Provide the [x, y] coordinate of the cell's center where the given text is located.  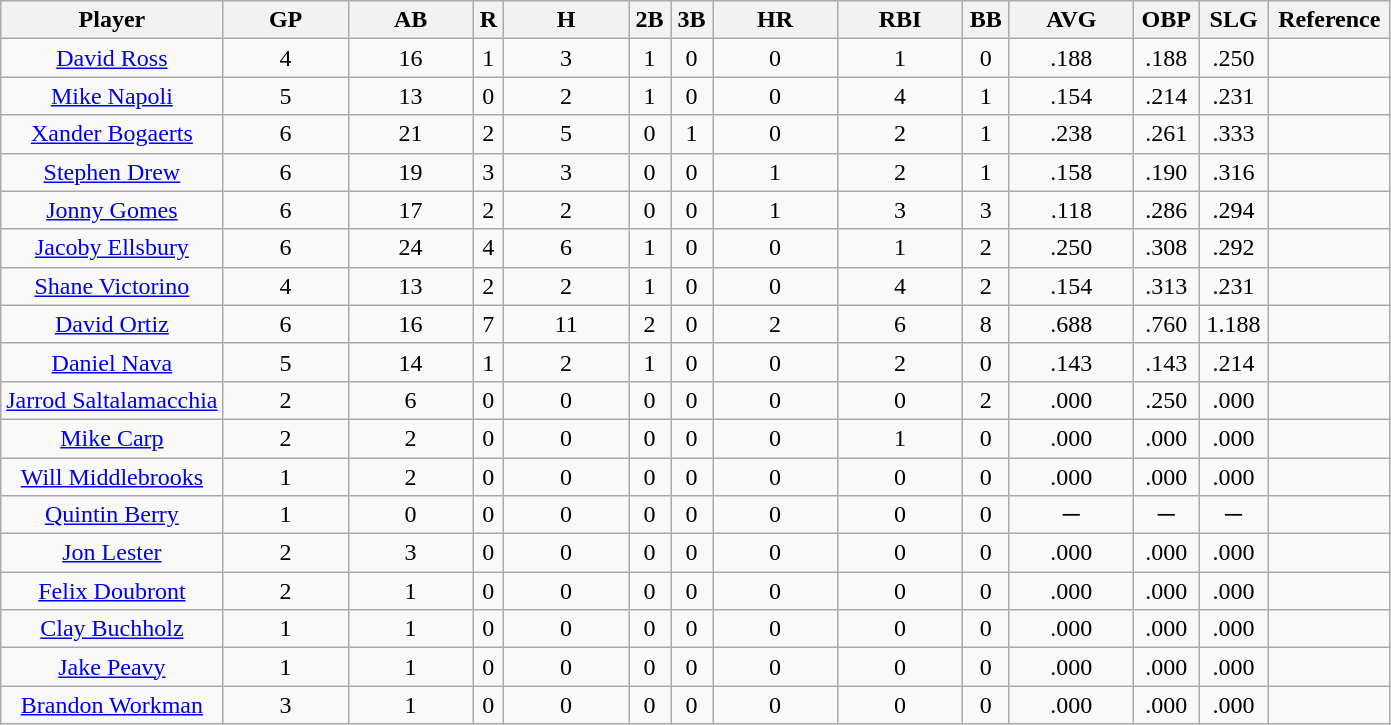
Daniel Nava [112, 362]
Will Middlebrooks [112, 477]
2B [650, 20]
BB [986, 20]
Jacoby Ellsbury [112, 248]
14 [410, 362]
8 [986, 324]
Shane Victorino [112, 286]
Jon Lester [112, 553]
7 [488, 324]
1.188 [1234, 324]
OBP [1166, 20]
.292 [1234, 248]
17 [410, 210]
3B [692, 20]
Xander Bogaerts [112, 134]
11 [566, 324]
21 [410, 134]
Mike Napoli [112, 96]
.308 [1166, 248]
SLG [1234, 20]
David Ross [112, 58]
Player [112, 20]
Jake Peavy [112, 667]
David Ortiz [112, 324]
AB [410, 20]
.286 [1166, 210]
Reference [1330, 20]
Felix Doubront [112, 591]
Stephen Drew [112, 172]
R [488, 20]
Jarrod Saltalamacchia [112, 400]
.190 [1166, 172]
.760 [1166, 324]
GP [286, 20]
.688 [1072, 324]
RBI [900, 20]
.158 [1072, 172]
.118 [1072, 210]
Clay Buchholz [112, 629]
.238 [1072, 134]
24 [410, 248]
Mike Carp [112, 438]
.294 [1234, 210]
19 [410, 172]
Brandon Workman [112, 705]
H [566, 20]
.313 [1166, 286]
AVG [1072, 20]
.333 [1234, 134]
HR [774, 20]
.261 [1166, 134]
Jonny Gomes [112, 210]
Quintin Berry [112, 515]
.316 [1234, 172]
